Capture the cell that displays the provided text and extract its [X, Y] central coordinate. 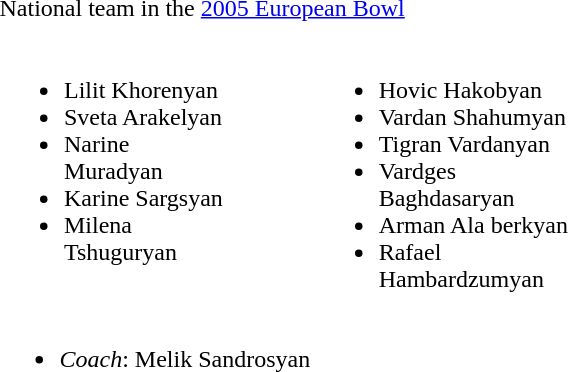
Lilit KhorenyanSveta ArakelyanNarine MuradyanKarine SargsyanMilena Tshuguryan [118, 171]
